For the text-containing cell, return its midpoint in (x, y) coordinate format. 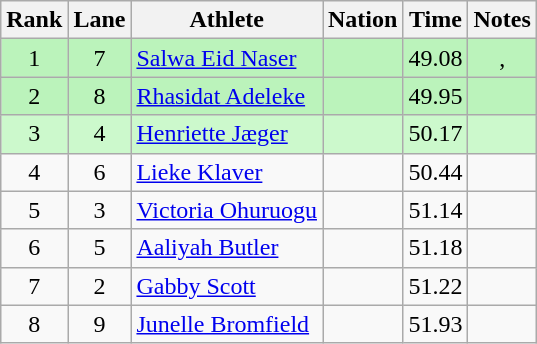
Athlete (227, 20)
Lieke Klaver (227, 172)
Gabby Scott (227, 286)
, (502, 58)
Victoria Ohuruogu (227, 210)
1 (34, 58)
Junelle Bromfield (227, 324)
50.44 (436, 172)
Lane (100, 20)
51.93 (436, 324)
51.22 (436, 286)
51.18 (436, 248)
Rhasidat Adeleke (227, 96)
Nation (362, 20)
50.17 (436, 134)
Henriette Jæger (227, 134)
Rank (34, 20)
Time (436, 20)
Salwa Eid Naser (227, 58)
9 (100, 324)
49.95 (436, 96)
51.14 (436, 210)
49.08 (436, 58)
Aaliyah Butler (227, 248)
Notes (502, 20)
